Scan for the cell matching the given text and deliver its (X, Y) coordinate at center. 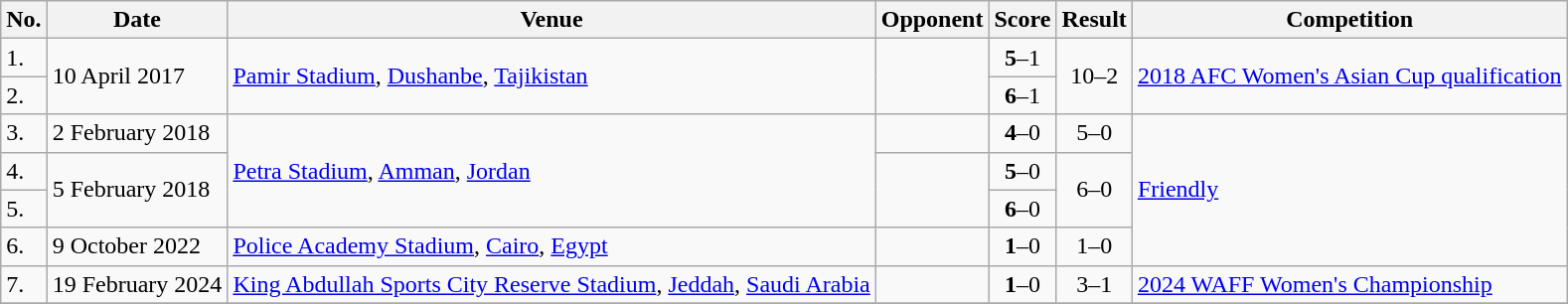
4. (24, 171)
Score (1022, 20)
Pamir Stadium, Dushanbe, Tajikistan (551, 76)
7. (24, 284)
9 October 2022 (137, 246)
1. (24, 58)
Friendly (1349, 190)
No. (24, 20)
10–2 (1094, 76)
3–1 (1094, 284)
Result (1094, 20)
Police Academy Stadium, Cairo, Egypt (551, 246)
King Abdullah Sports City Reserve Stadium, Jeddah, Saudi Arabia (551, 284)
5–1 (1022, 58)
4–0 (1022, 133)
3. (24, 133)
5 February 2018 (137, 190)
Date (137, 20)
2 February 2018 (137, 133)
Competition (1349, 20)
6–1 (1022, 95)
10 April 2017 (137, 76)
2024 WAFF Women's Championship (1349, 284)
5. (24, 209)
Petra Stadium, Amman, Jordan (551, 171)
Opponent (932, 20)
Venue (551, 20)
2018 AFC Women's Asian Cup qualification (1349, 76)
19 February 2024 (137, 284)
6. (24, 246)
2. (24, 95)
